Output the (x, y) coordinate of the center of the cell containing the given text.  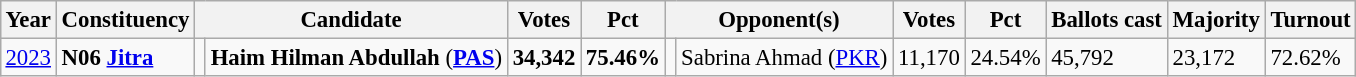
45,792 (1106, 57)
23,172 (1216, 57)
34,342 (544, 57)
Opponent(s) (778, 20)
Turnout (1310, 20)
Sabrina Ahmad (PKR) (784, 57)
75.46% (624, 57)
Ballots cast (1106, 20)
Candidate (352, 20)
11,170 (929, 57)
Constituency (125, 20)
Year (28, 20)
72.62% (1310, 57)
N06 Jitra (125, 57)
24.54% (1006, 57)
Haim Hilman Abdullah (PAS) (356, 57)
2023 (28, 57)
Majority (1216, 20)
